Locate the cell with the specified text and output its [X, Y] center coordinate. 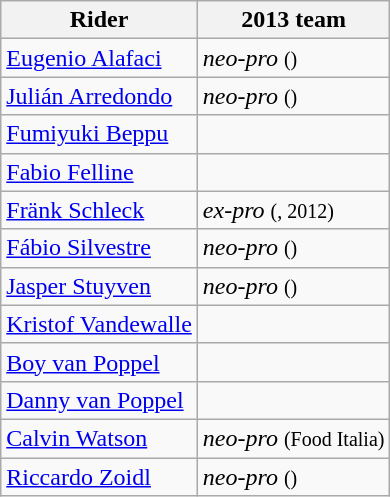
Calvin Watson [100, 438]
Danny van Poppel [100, 400]
ex-pro (, 2012) [294, 210]
Fumiyuki Beppu [100, 134]
Fränk Schleck [100, 210]
Eugenio Alafaci [100, 58]
Kristof Vandewalle [100, 324]
Boy van Poppel [100, 362]
Riccardo Zoidl [100, 477]
Fabio Felline [100, 172]
Julián Arredondo [100, 96]
Rider [100, 20]
Jasper Stuyven [100, 286]
Fábio Silvestre [100, 248]
2013 team [294, 20]
neo-pro (Food Italia) [294, 438]
